For the text-containing cell, return its midpoint in [x, y] coordinate format. 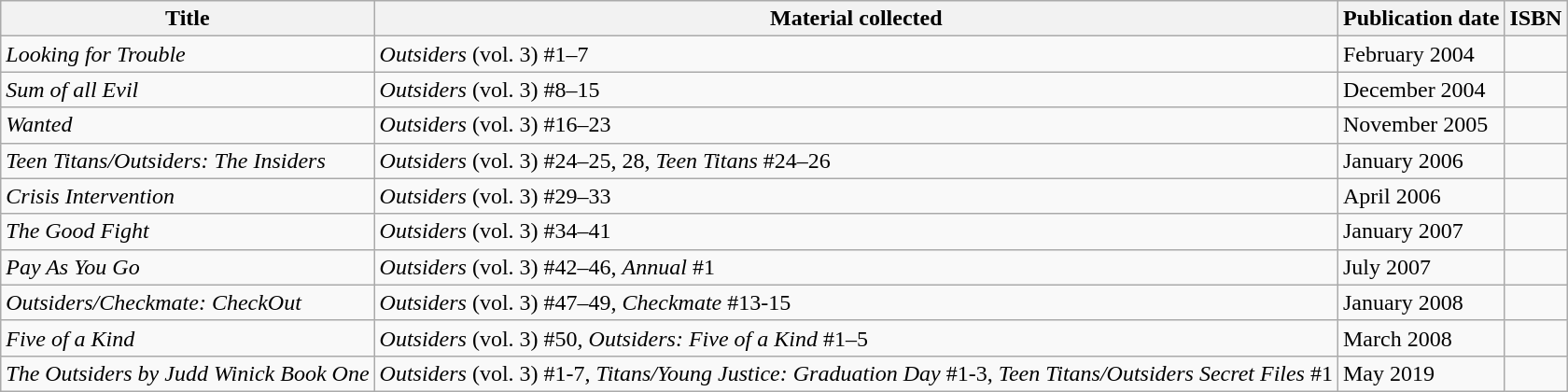
February 2004 [1421, 54]
Outsiders/Checkmate: CheckOut [188, 302]
Outsiders (vol. 3) #24–25, 28, Teen Titans #24–26 [856, 161]
Outsiders (vol. 3) #34–41 [856, 231]
ISBN [1536, 19]
The Good Fight [188, 231]
Outsiders (vol. 3) #1-7, Titans/Young Justice: Graduation Day #1-3, Teen Titans/Outsiders Secret Files #1 [856, 373]
Five of a Kind [188, 338]
Outsiders (vol. 3) #50, Outsiders: Five of a Kind #1–5 [856, 338]
January 2007 [1421, 231]
July 2007 [1421, 267]
Outsiders (vol. 3) #16–23 [856, 125]
Outsiders (vol. 3) #1–7 [856, 54]
January 2008 [1421, 302]
Outsiders (vol. 3) #47–49, Checkmate #13-15 [856, 302]
Pay As You Go [188, 267]
The Outsiders by Judd Winick Book One [188, 373]
May 2019 [1421, 373]
January 2006 [1421, 161]
Publication date [1421, 19]
Looking for Trouble [188, 54]
December 2004 [1421, 90]
Material collected [856, 19]
Wanted [188, 125]
March 2008 [1421, 338]
Outsiders (vol. 3) #42–46, Annual #1 [856, 267]
Outsiders (vol. 3) #29–33 [856, 196]
Title [188, 19]
Outsiders (vol. 3) #8–15 [856, 90]
April 2006 [1421, 196]
Teen Titans/Outsiders: The Insiders [188, 161]
Crisis Intervention [188, 196]
November 2005 [1421, 125]
Sum of all Evil [188, 90]
